Detect which cell encompasses the target text, then output its (X, Y) center coordinate. 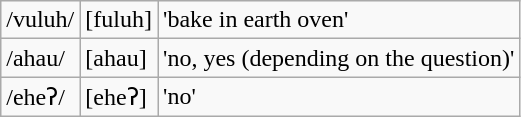
'no, yes (depending on the question)' (339, 58)
/eheʔ/ (40, 97)
[fuluh] (119, 20)
[eheʔ] (119, 97)
'no' (339, 97)
'bake in earth oven' (339, 20)
[ahau] (119, 58)
/vuluh/ (40, 20)
/ahau/ (40, 58)
